From the cell containing the given text, extract its center point as [X, Y] coordinate. 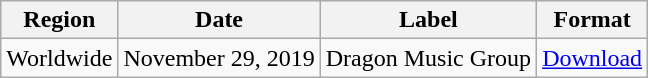
Date [219, 20]
November 29, 2019 [219, 58]
Label [428, 20]
Region [60, 20]
Download [592, 58]
Format [592, 20]
Dragon Music Group [428, 58]
Worldwide [60, 58]
